Capture the cell that displays the provided text and extract its [x, y] central coordinate. 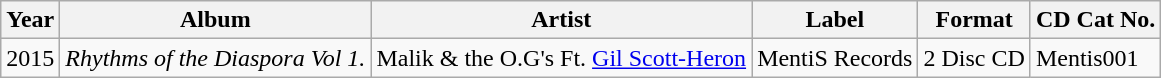
Year [30, 20]
Malik & the O.G's Ft. Gil Scott-Heron [562, 58]
Label [835, 20]
CD Cat No. [1095, 20]
2015 [30, 58]
Album [216, 20]
Rhythms of the Diaspora Vol 1. [216, 58]
Format [974, 20]
MentiS Records [835, 58]
2 Disc CD [974, 58]
Artist [562, 20]
Mentis001 [1095, 58]
